Provide the [x, y] coordinate of the cell's center where the given text is located.  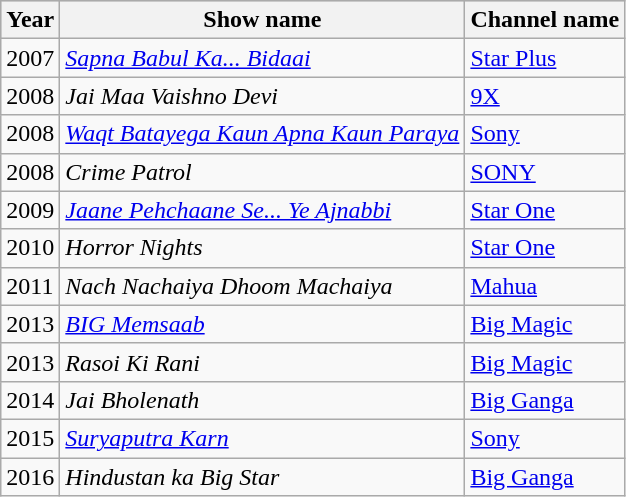
2015 [30, 438]
9X [545, 96]
2010 [30, 248]
2007 [30, 58]
2009 [30, 210]
Crime Patrol [262, 172]
Jai Bholenath [262, 400]
2011 [30, 286]
SONY [545, 172]
BIG Memsaab [262, 324]
Suryaputra Karn [262, 438]
Rasoi Ki Rani [262, 362]
Jaane Pehchaane Se... Ye Ajnabbi [262, 210]
Waqt Batayega Kaun Apna Kaun Paraya [262, 134]
Hindustan ka Big Star [262, 477]
Horror Nights [262, 248]
Show name [262, 20]
2014 [30, 400]
Star Plus [545, 58]
2016 [30, 477]
Sapna Babul Ka... Bidaai [262, 58]
Nach Nachaiya Dhoom Machaiya [262, 286]
Channel name [545, 20]
Jai Maa Vaishno Devi [262, 96]
Mahua [545, 286]
Year [30, 20]
